Return (x, y) of the center of cell containing provided text 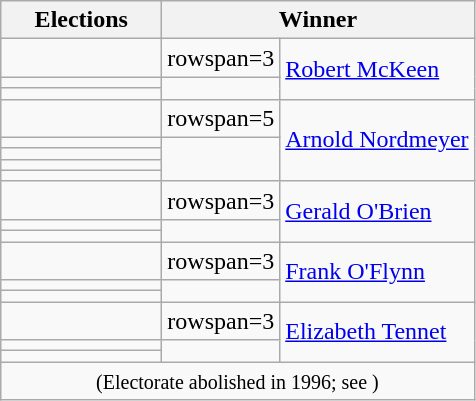
Arnold Nordmeyer (377, 140)
Winner (318, 20)
Frank O'Flynn (377, 272)
Elections (82, 20)
Gerald O'Brien (377, 211)
(Electorate abolished in 1996; see ) (238, 381)
Elizabeth Tennet (377, 332)
rowspan=5 (221, 118)
Robert McKeen (377, 69)
